Detect which cell encompasses the target text, then output its [X, Y] center coordinate. 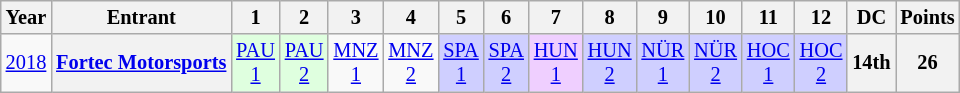
8 [610, 17]
NÜR2 [716, 63]
12 [822, 17]
MNZ2 [410, 63]
2 [304, 17]
Year [26, 17]
SPA2 [506, 63]
HOC2 [822, 63]
Entrant [141, 17]
NÜR1 [662, 63]
26 [928, 63]
Points [928, 17]
DC [871, 17]
4 [410, 17]
14th [871, 63]
7 [556, 17]
3 [356, 17]
9 [662, 17]
HUN2 [610, 63]
PAU1 [256, 63]
MNZ1 [356, 63]
6 [506, 17]
10 [716, 17]
HUN1 [556, 63]
11 [768, 17]
Fortec Motorsports [141, 63]
HOC1 [768, 63]
2018 [26, 63]
1 [256, 17]
5 [460, 17]
SPA1 [460, 63]
PAU2 [304, 63]
